Locate the cell with the specified text and output its (x, y) center coordinate. 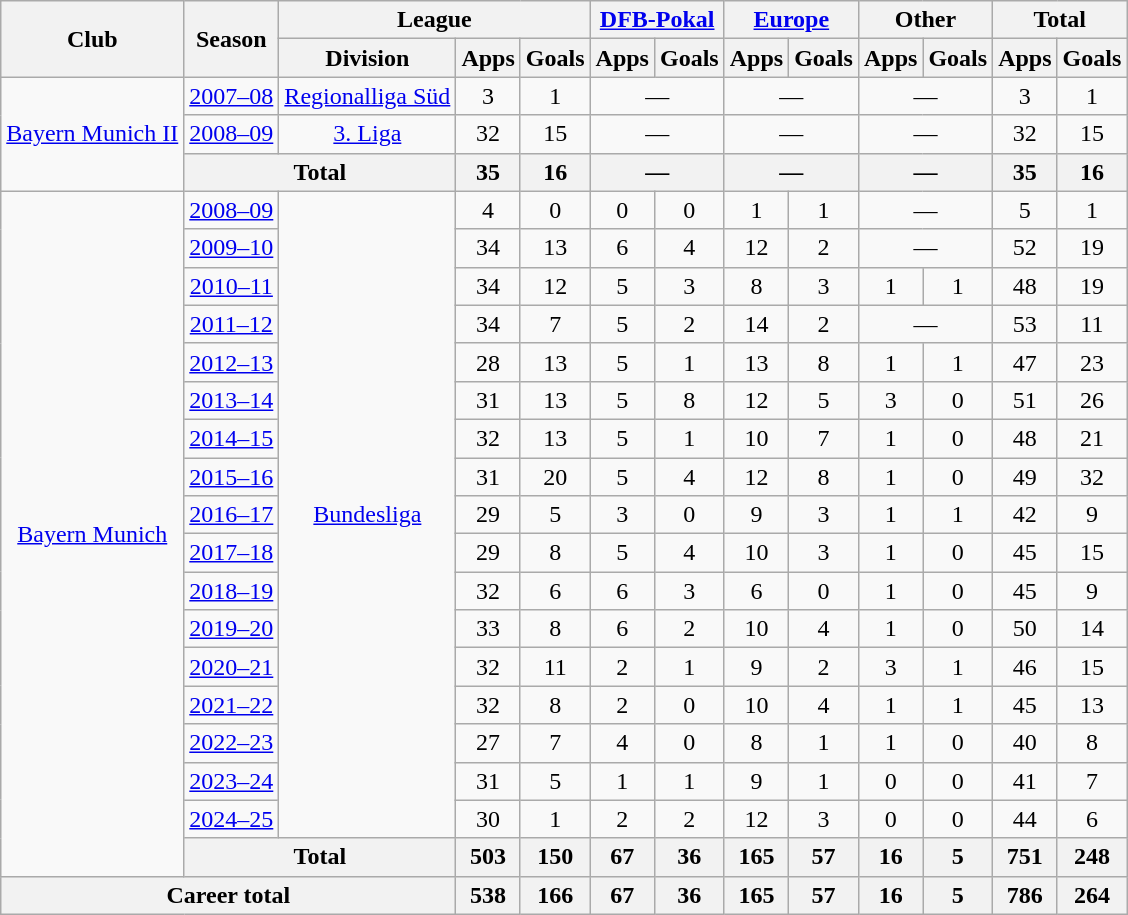
3. Liga (368, 134)
Career total (228, 895)
751 (1025, 857)
538 (488, 895)
League (434, 20)
Bayern Munich (92, 534)
248 (1092, 857)
46 (1025, 667)
2014–15 (232, 438)
2018–19 (232, 591)
Regionalliga Süd (368, 96)
DFB-Pokal (657, 20)
52 (1025, 248)
26 (1092, 400)
264 (1092, 895)
2019–20 (232, 629)
2007–08 (232, 96)
27 (488, 743)
150 (555, 857)
21 (1092, 438)
Club (92, 39)
50 (1025, 629)
53 (1025, 324)
2016–17 (232, 515)
20 (555, 477)
2015–16 (232, 477)
2017–18 (232, 553)
47 (1025, 362)
30 (488, 819)
2011–12 (232, 324)
44 (1025, 819)
2021–22 (232, 705)
Bayern Munich II (92, 134)
51 (1025, 400)
2020–21 (232, 667)
Bundesliga (368, 514)
166 (555, 895)
786 (1025, 895)
Season (232, 39)
503 (488, 857)
2012–13 (232, 362)
Europe (791, 20)
23 (1092, 362)
28 (488, 362)
Other (925, 20)
2024–25 (232, 819)
40 (1025, 743)
Division (368, 58)
2013–14 (232, 400)
2010–11 (232, 286)
42 (1025, 515)
33 (488, 629)
2022–23 (232, 743)
2023–24 (232, 781)
2009–10 (232, 248)
41 (1025, 781)
49 (1025, 477)
